From the cell containing the given text, extract its center point as [X, Y] coordinate. 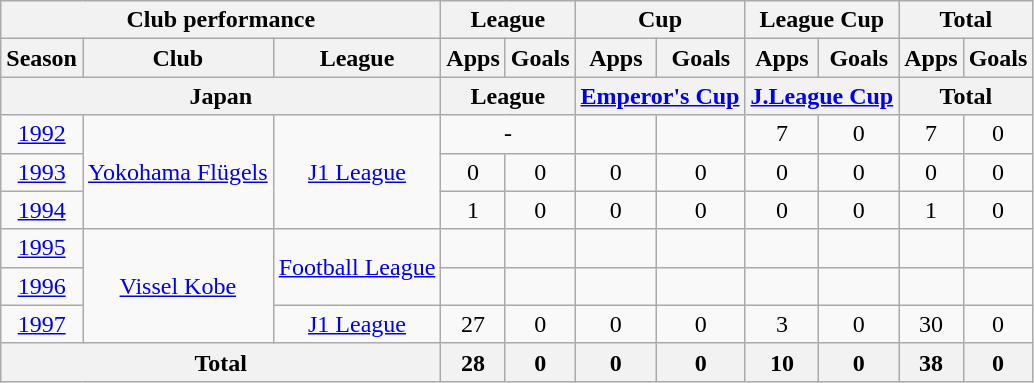
1994 [42, 210]
1996 [42, 286]
1995 [42, 248]
Club [178, 58]
League Cup [822, 20]
Football League [357, 267]
1997 [42, 324]
- [508, 134]
Japan [221, 96]
Season [42, 58]
Vissel Kobe [178, 286]
1992 [42, 134]
28 [473, 362]
Club performance [221, 20]
3 [782, 324]
Emperor's Cup [660, 96]
10 [782, 362]
J.League Cup [822, 96]
38 [931, 362]
1993 [42, 172]
27 [473, 324]
30 [931, 324]
Yokohama Flügels [178, 172]
Cup [660, 20]
